Scan for the cell matching the given text and deliver its (X, Y) coordinate at center. 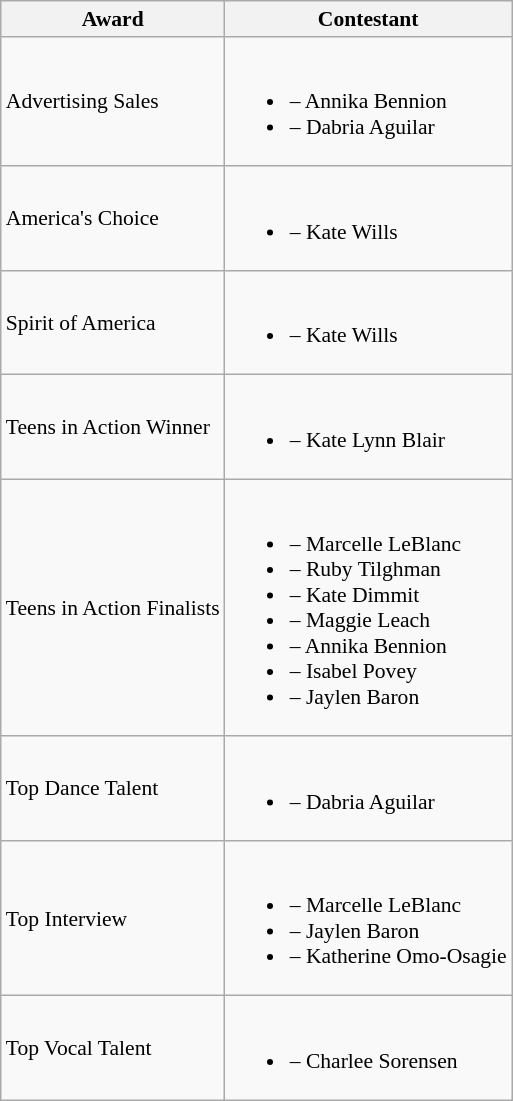
Top Interview (113, 918)
Spirit of America (113, 323)
Award (113, 19)
America's Choice (113, 219)
Contestant (368, 19)
– Marcelle LeBlanc – Ruby Tilghman – Kate Dimmit – Maggie Leach – Annika Bennion – Isabel Povey – Jaylen Baron (368, 608)
Top Vocal Talent (113, 1048)
Teens in Action Winner (113, 427)
– Charlee Sorensen (368, 1048)
Top Dance Talent (113, 789)
– Kate Lynn Blair (368, 427)
Advertising Sales (113, 102)
Teens in Action Finalists (113, 608)
– Marcelle LeBlanc – Jaylen Baron – Katherine Omo-Osagie (368, 918)
– Dabria Aguilar (368, 789)
– Annika Bennion – Dabria Aguilar (368, 102)
